Extract the [X, Y] coordinate from the center of the cell holding the provided text.  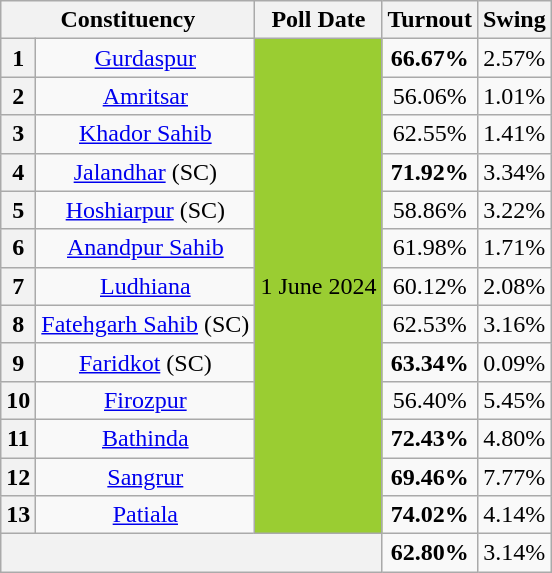
Turnout [430, 20]
1.41% [514, 134]
3.22% [514, 210]
9 [18, 362]
0.09% [514, 362]
Khador Sahib [146, 134]
Bathinda [146, 438]
3.16% [514, 324]
3 [18, 134]
69.46% [430, 477]
62.53% [430, 324]
3.34% [514, 172]
2 [18, 96]
62.55% [430, 134]
58.86% [430, 210]
4 [18, 172]
5.45% [514, 400]
56.40% [430, 400]
2.08% [514, 286]
Faridkot (SC) [146, 362]
2.57% [514, 58]
Constituency [128, 20]
Gurdaspur [146, 58]
12 [18, 477]
Ludhiana [146, 286]
74.02% [430, 515]
3.14% [514, 553]
6 [18, 248]
1.01% [514, 96]
7.77% [514, 477]
66.67% [430, 58]
60.12% [430, 286]
Poll Date [318, 20]
Firozpur [146, 400]
Amritsar [146, 96]
1 June 2024 [318, 286]
Anandpur Sahib [146, 248]
Sangrur [146, 477]
Hoshiarpur (SC) [146, 210]
72.43% [430, 438]
Patiala [146, 515]
71.92% [430, 172]
61.98% [430, 248]
10 [18, 400]
7 [18, 286]
4.80% [514, 438]
13 [18, 515]
56.06% [430, 96]
1 [18, 58]
5 [18, 210]
Fatehgarh Sahib (SC) [146, 324]
Jalandhar (SC) [146, 172]
4.14% [514, 515]
8 [18, 324]
62.80% [430, 553]
1.71% [514, 248]
11 [18, 438]
Swing [514, 20]
63.34% [430, 362]
